From the cell containing the given text, extract its center point as (X, Y) coordinate. 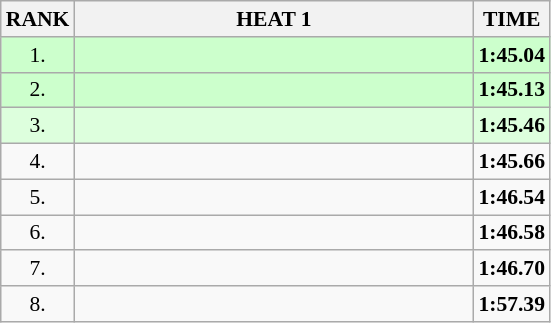
TIME (512, 19)
2. (38, 90)
RANK (38, 19)
1. (38, 55)
1:57.39 (512, 304)
3. (38, 126)
1:45.66 (512, 162)
1:45.46 (512, 126)
8. (38, 304)
1:46.54 (512, 197)
HEAT 1 (274, 19)
7. (38, 269)
5. (38, 197)
1:46.70 (512, 269)
6. (38, 233)
4. (38, 162)
1:45.13 (512, 90)
1:45.04 (512, 55)
1:46.58 (512, 233)
